Find where the given text appears and provide that cell's center as (x, y) coordinate. 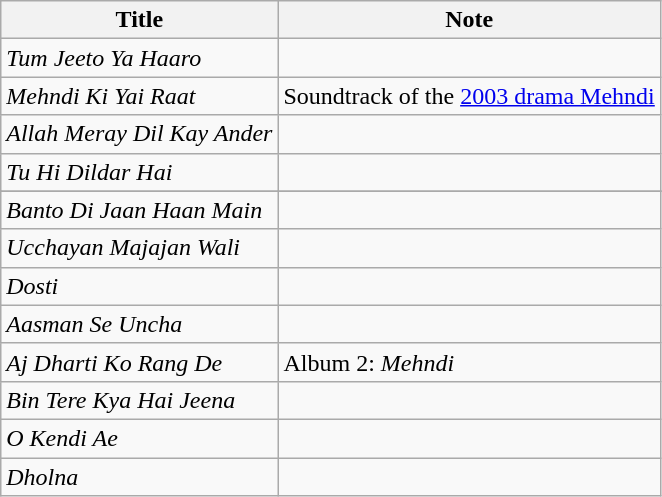
Mehndi Ki Yai Raat (140, 96)
Tum Jeeto Ya Haaro (140, 58)
Aj Dharti Ko Rang De (140, 362)
Note (469, 20)
Soundtrack of the 2003 drama Mehndi (469, 96)
Dholna (140, 477)
Dosti (140, 286)
Album 2: Mehndi (469, 362)
Allah Meray Dil Kay Ander (140, 134)
Ucchayan Majajan Wali (140, 248)
Banto Di Jaan Haan Main (140, 210)
Bin Tere Kya Hai Jeena (140, 400)
Title (140, 20)
Aasman Se Uncha (140, 324)
Tu Hi Dildar Hai (140, 172)
O Kendi Ae (140, 438)
